Pinpoint the cell where the given text exists, returning its [x, y] midpoint coordinate. 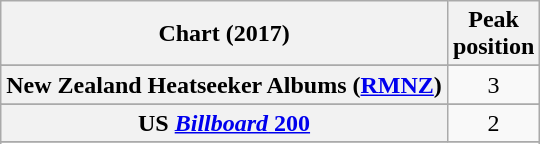
New Zealand Heatseeker Albums (RMNZ) [224, 85]
Chart (2017) [224, 34]
2 [493, 123]
US Billboard 200 [224, 123]
Peak position [493, 34]
3 [493, 85]
